Scan for the cell matching the given text and deliver its (x, y) coordinate at center. 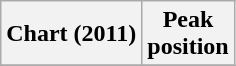
Chart (2011) (72, 34)
Peak position (188, 34)
